Find where the given text appears and provide that cell's center as (x, y) coordinate. 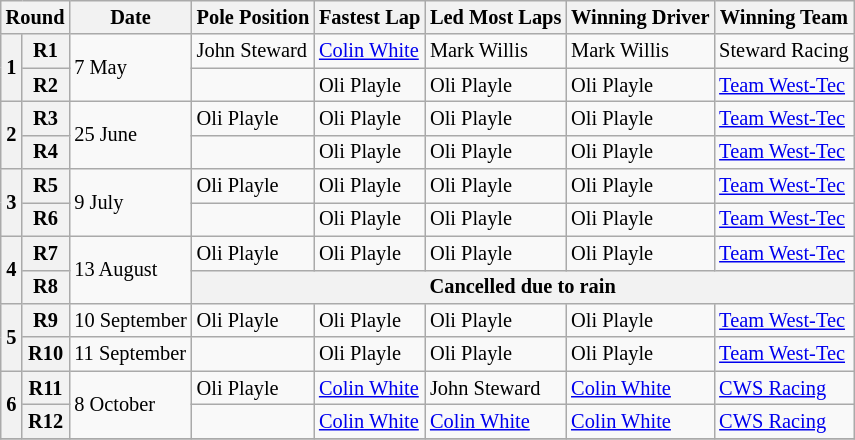
7 May (130, 68)
3 (12, 202)
Steward Racing (784, 51)
2 (12, 134)
Led Most Laps (496, 17)
13 August (130, 270)
Pole Position (253, 17)
R1 (46, 51)
R5 (46, 186)
R8 (46, 287)
Fastest Lap (370, 17)
Round (36, 17)
9 July (130, 202)
R3 (46, 118)
R7 (46, 253)
Winning Driver (640, 17)
R12 (46, 421)
R10 (46, 354)
R11 (46, 388)
5 (12, 336)
1 (12, 68)
6 (12, 404)
4 (12, 270)
10 September (130, 320)
8 October (130, 404)
11 September (130, 354)
R2 (46, 85)
Cancelled due to rain (523, 287)
Date (130, 17)
25 June (130, 134)
Winning Team (784, 17)
R4 (46, 152)
R6 (46, 219)
R9 (46, 320)
